Pinpoint the cell where the given text exists, returning its (x, y) midpoint coordinate. 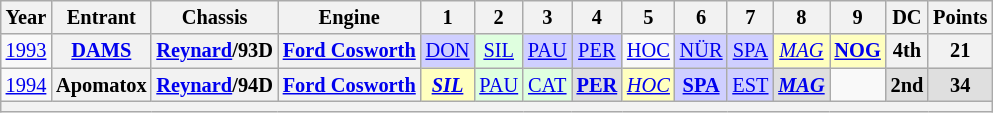
7 (750, 17)
EST (750, 85)
NÜR (702, 51)
DON (448, 51)
4th (908, 51)
6 (702, 17)
Apomatox (101, 85)
DAMS (101, 51)
DC (908, 17)
Engine (350, 17)
3 (548, 17)
Year (26, 17)
1993 (26, 51)
4 (597, 17)
CAT (548, 85)
Reynard/94D (214, 85)
5 (648, 17)
2nd (908, 85)
2 (498, 17)
NOG (858, 51)
1 (448, 17)
1994 (26, 85)
Entrant (101, 17)
8 (801, 17)
9 (858, 17)
21 (960, 51)
Reynard/93D (214, 51)
Points (960, 17)
Chassis (214, 17)
34 (960, 85)
